Return (X, Y) of the center of cell containing provided text 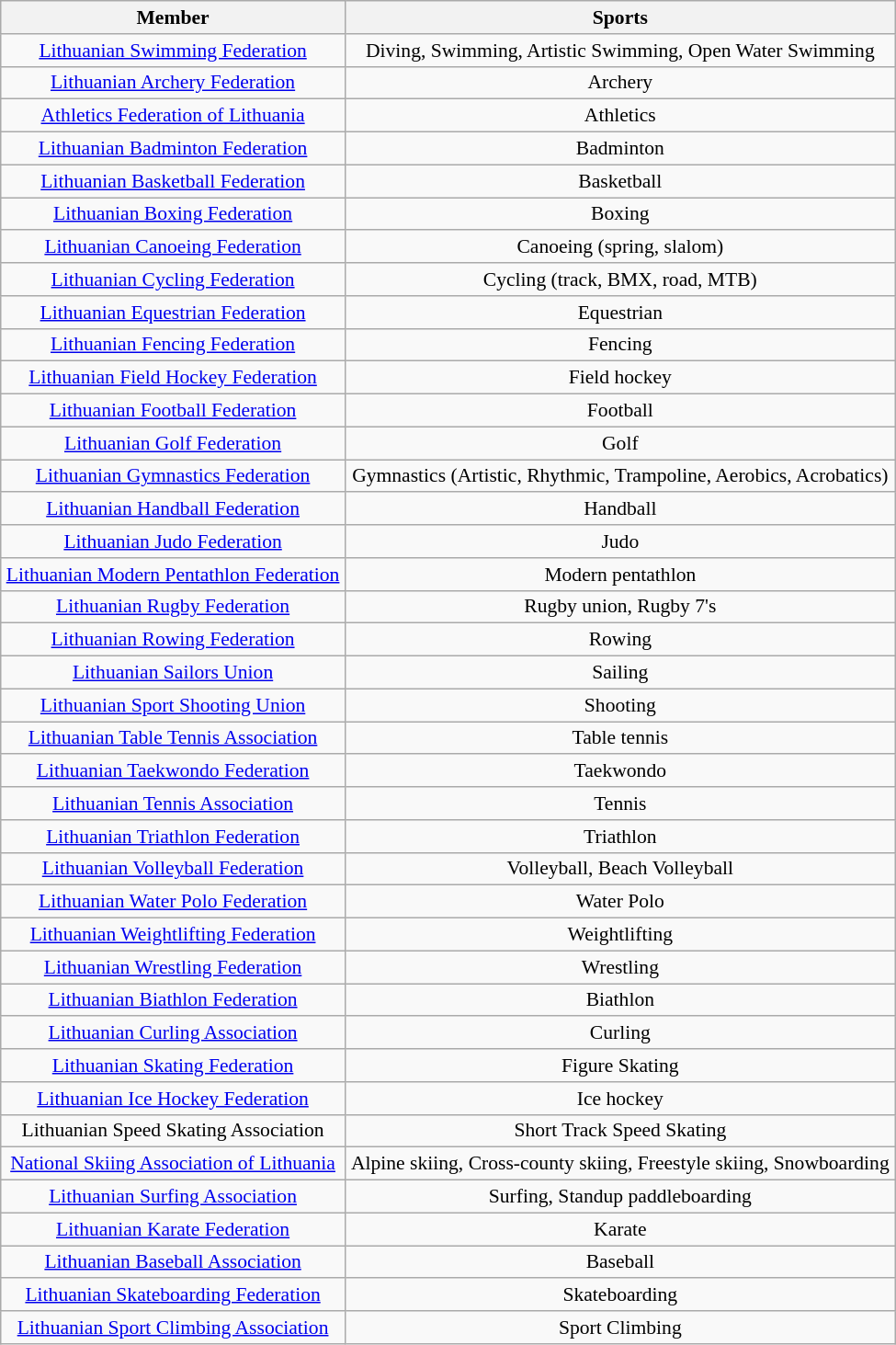
Rowing (619, 640)
Table tennis (619, 738)
Cycling (track, BMX, road, MTB) (619, 279)
Athletics Federation of Lithuania (173, 116)
Shooting (619, 705)
Lithuanian Football Federation (173, 411)
Lithuanian Field Hockey Federation (173, 378)
Figure Skating (619, 1066)
Lithuanian Handball Federation (173, 509)
Lithuanian Volleyball Federation (173, 869)
Sailing (619, 673)
Athletics (619, 116)
Short Track Speed Skating (619, 1131)
Rugby union, Rugby 7's (619, 607)
Handball (619, 509)
Lithuanian Gymnastics Federation (173, 476)
Weightlifting (619, 935)
Tennis (619, 804)
Curling (619, 1033)
Lithuanian Badminton Federation (173, 149)
Sport Climbing (619, 1328)
Lithuanian Archery Federation (173, 83)
Boxing (619, 214)
Lithuanian Ice Hockey Federation (173, 1099)
Equestrian (619, 313)
Lithuanian Modern Pentathlon Federation (173, 575)
Lithuanian Karate Federation (173, 1229)
Lithuanian Biathlon Federation (173, 1000)
Basketball (619, 181)
Field hockey (619, 378)
Lithuanian Wrestling Federation (173, 967)
Lithuanian Rowing Federation (173, 640)
Surfing, Standup paddleboarding (619, 1197)
Lithuanian Weightlifting Federation (173, 935)
Lithuanian Sailors Union (173, 673)
Ice hockey (619, 1099)
Taekwondo (619, 771)
Lithuanian Boxing Federation (173, 214)
National Skiing Association of Lithuania (173, 1164)
Baseball (619, 1262)
Football (619, 411)
Lithuanian Water Polo Federation (173, 902)
Lithuanian Sport Climbing Association (173, 1328)
Judo (619, 541)
Biathlon (619, 1000)
Wrestling (619, 967)
Water Polo (619, 902)
Lithuanian Table Tennis Association (173, 738)
Gymnastics (Artistic, Rhythmic, Trampoline, Aerobics, Acrobatics) (619, 476)
Canoeing (spring, slalom) (619, 247)
Lithuanian Triathlon Federation (173, 837)
Lithuanian Judo Federation (173, 541)
Lithuanian Equestrian Federation (173, 313)
Lithuanian Skateboarding Federation (173, 1295)
Lithuanian Speed Skating Association (173, 1131)
Lithuanian Fencing Federation (173, 345)
Lithuanian Basketball Federation (173, 181)
Lithuanian Tennis Association (173, 804)
Lithuanian Rugby Federation (173, 607)
Skateboarding (619, 1295)
Triathlon (619, 837)
Golf (619, 443)
Alpine skiing, Cross-county skiing, Freestyle skiing, Snowboarding (619, 1164)
Sports (619, 17)
Lithuanian Swimming Federation (173, 51)
Karate (619, 1229)
Lithuanian Cycling Federation (173, 279)
Lithuanian Skating Federation (173, 1066)
Lithuanian Surfing Association (173, 1197)
Lithuanian Golf Federation (173, 443)
Volleyball, Beach Volleyball (619, 869)
Archery (619, 83)
Lithuanian Canoeing Federation (173, 247)
Diving, Swimming, Artistic Swimming, Open Water Swimming (619, 51)
Lithuanian Baseball Association (173, 1262)
Lithuanian Sport Shooting Union (173, 705)
Fencing (619, 345)
Modern pentathlon (619, 575)
Badminton (619, 149)
Lithuanian Taekwondo Federation (173, 771)
Lithuanian Curling Association (173, 1033)
Member (173, 17)
